From the cell containing the given text, extract its center point as (x, y) coordinate. 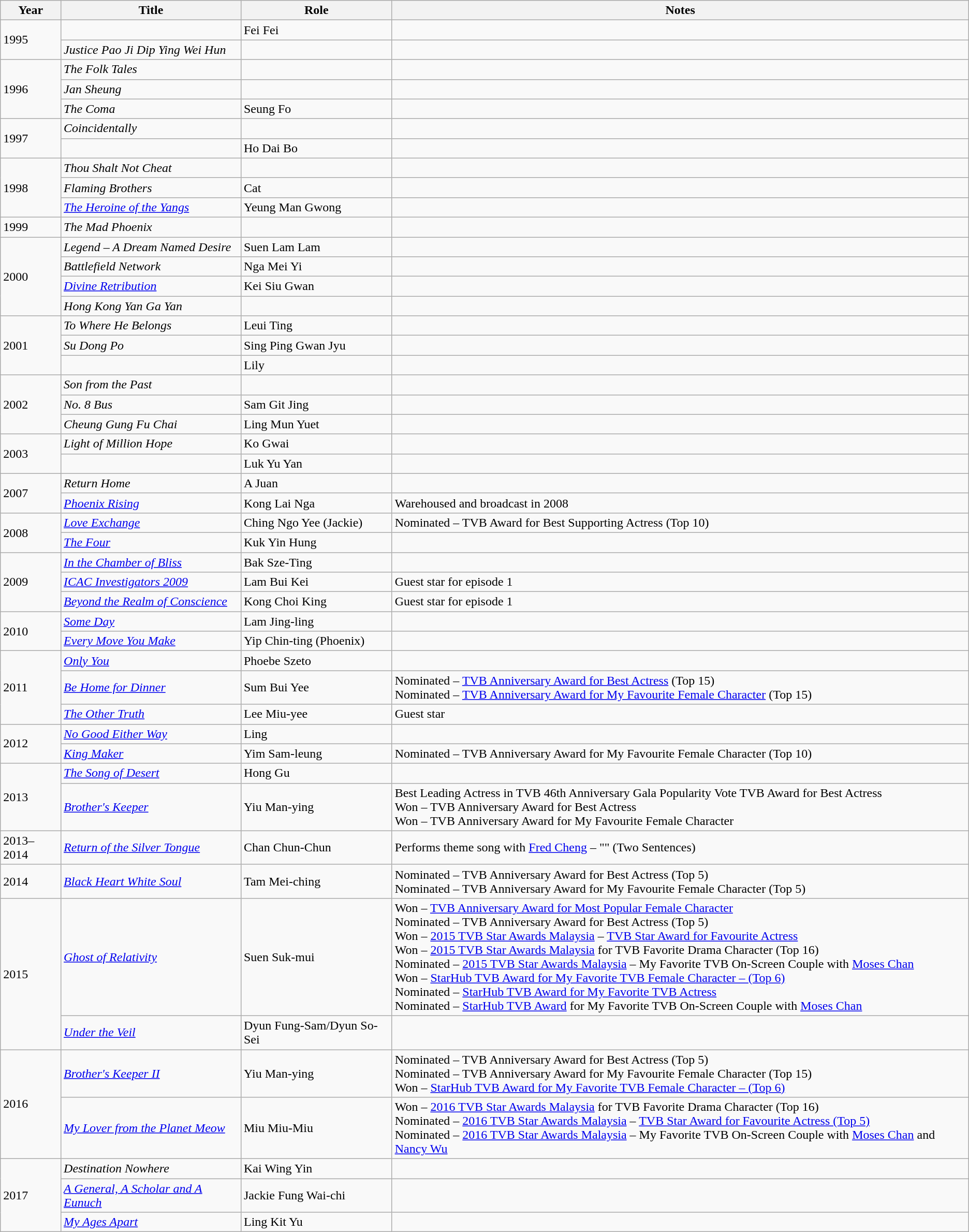
Bak Sze-Ting (316, 562)
Sing Ping Gwan Jyu (316, 345)
Black Heart White Soul (151, 881)
Chan Chun-Chun (316, 847)
The Coma (151, 109)
1999 (31, 227)
Yip Chin-ting (Phoenix) (316, 641)
Nga Mei Yi (316, 267)
2001 (31, 345)
Cat (316, 187)
Under the Veil (151, 1033)
2002 (31, 404)
Warehoused and broadcast in 2008 (680, 503)
2009 (31, 582)
Suen Lam Lam (316, 247)
ICAC Investigators 2009 (151, 582)
Suen Suk-mui (316, 957)
My Lover from the Planet Meow (151, 1128)
2014 (31, 881)
Return of the Silver Tongue (151, 847)
The Heroine of the Yangs (151, 207)
Destination Nowhere (151, 1169)
Kong Choi King (316, 602)
Son from the Past (151, 385)
Be Home for Dinner (151, 688)
2007 (31, 493)
Brother's Keeper (151, 807)
The Other Truth (151, 714)
Cheung Gung Fu Chai (151, 424)
Fei Fei (316, 30)
The Mad Phoenix (151, 227)
Brother's Keeper II (151, 1073)
Su Dong Po (151, 345)
No. 8 Bus (151, 404)
The Song of Desert (151, 773)
Tam Mei-ching (316, 881)
1997 (31, 138)
2010 (31, 631)
Ling Mun Yuet (316, 424)
Lam Bui Kei (316, 582)
2013–2014 (31, 847)
Seung Fo (316, 109)
2016 (31, 1104)
Miu Miu-Miu (316, 1128)
Title (151, 10)
1998 (31, 187)
Ho Dai Bo (316, 148)
2017 (31, 1195)
Ching Ngo Yee (Jackie) (316, 523)
Return Home (151, 483)
Leui Ting (316, 326)
Performs theme song with Fred Cheng – "" (Two Sentences) (680, 847)
2013 (31, 797)
Notes (680, 10)
2011 (31, 688)
1996 (31, 89)
Lam Jing-ling (316, 621)
Phoebe Szeto (316, 661)
Lily (316, 365)
2015 (31, 974)
Thou Shalt Not Cheat (151, 168)
Role (316, 10)
Ling (316, 734)
2000 (31, 277)
No Good Either Way (151, 734)
Hong Gu (316, 773)
Guest star (680, 714)
1995 (31, 40)
Sum Bui Yee (316, 688)
Ko Gwai (316, 444)
Flaming Brothers (151, 187)
Luk Yu Yan (316, 463)
Kei Siu Gwan (316, 286)
King Maker (151, 753)
Every Move You Make (151, 641)
Nominated – TVB Anniversary Award for Best Actress (Top 15)Nominated – TVB Anniversary Award for My Favourite Female Character (Top 15) (680, 688)
Kong Lai Nga (316, 503)
Ling Kit Yu (316, 1222)
To Where He Belongs (151, 326)
A Juan (316, 483)
The Folk Tales (151, 69)
Year (31, 10)
Divine Retribution (151, 286)
2012 (31, 744)
Light of Million Hope (151, 444)
Hong Kong Yan Ga Yan (151, 306)
2003 (31, 454)
Kuk Yin Hung (316, 542)
Yeung Man Gwong (316, 207)
Nominated – TVB Anniversary Award for Best Actress (Top 5)Nominated – TVB Anniversary Award for My Favourite Female Character (Top 5) (680, 881)
My Ages Apart (151, 1222)
Jackie Fung Wai-chi (316, 1195)
Beyond the Realm of Conscience (151, 602)
Ghost of Relativity (151, 957)
Lee Miu-yee (316, 714)
In the Chamber of Bliss (151, 562)
Battlefield Network (151, 267)
2008 (31, 532)
Nominated – TVB Anniversary Award for My Favourite Female Character (Top 10) (680, 753)
The Four (151, 542)
Dyun Fung-Sam/Dyun So-Sei (316, 1033)
Jan Sheung (151, 89)
A General, A Scholar and A Eunuch (151, 1195)
Justice Pao Ji Dip Ying Wei Hun (151, 50)
Kai Wing Yin (316, 1169)
Legend – A Dream Named Desire (151, 247)
Some Day (151, 621)
Love Exchange (151, 523)
Nominated – TVB Award for Best Supporting Actress (Top 10) (680, 523)
Coincidentally (151, 128)
Phoenix Rising (151, 503)
Only You (151, 661)
Sam Git Jing (316, 404)
Yim Sam-leung (316, 753)
